Capture the cell that displays the provided text and extract its [X, Y] central coordinate. 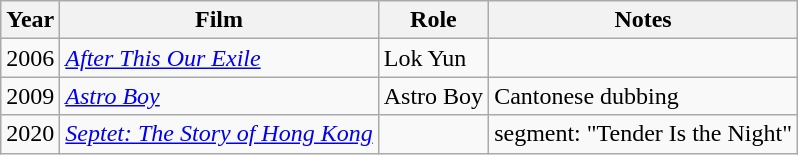
Film [219, 20]
2020 [30, 134]
2009 [30, 96]
Role [433, 20]
Lok Yun [433, 58]
Year [30, 20]
segment: "Tender Is the Night" [644, 134]
Notes [644, 20]
Septet: The Story of Hong Kong [219, 134]
2006 [30, 58]
After This Our Exile [219, 58]
Cantonese dubbing [644, 96]
